Provide the (X, Y) coordinate of the cell's center where the given text is located.  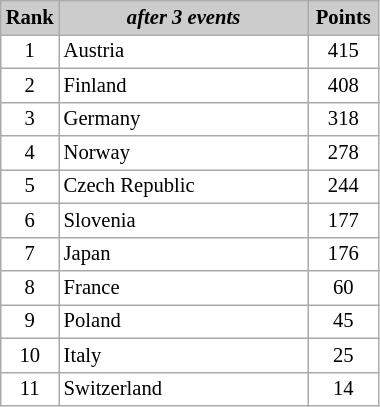
Finland (184, 85)
176 (343, 254)
6 (30, 220)
9 (30, 321)
278 (343, 153)
25 (343, 355)
10 (30, 355)
Norway (184, 153)
after 3 events (184, 17)
45 (343, 321)
60 (343, 287)
Poland (184, 321)
14 (343, 389)
Germany (184, 119)
415 (343, 51)
318 (343, 119)
Switzerland (184, 389)
1 (30, 51)
5 (30, 186)
8 (30, 287)
7 (30, 254)
Slovenia (184, 220)
4 (30, 153)
Points (343, 17)
Italy (184, 355)
408 (343, 85)
3 (30, 119)
244 (343, 186)
2 (30, 85)
Austria (184, 51)
France (184, 287)
Japan (184, 254)
11 (30, 389)
Rank (30, 17)
177 (343, 220)
Czech Republic (184, 186)
